Identify which cell holds the provided text, then report its (x, y) central coordinate. 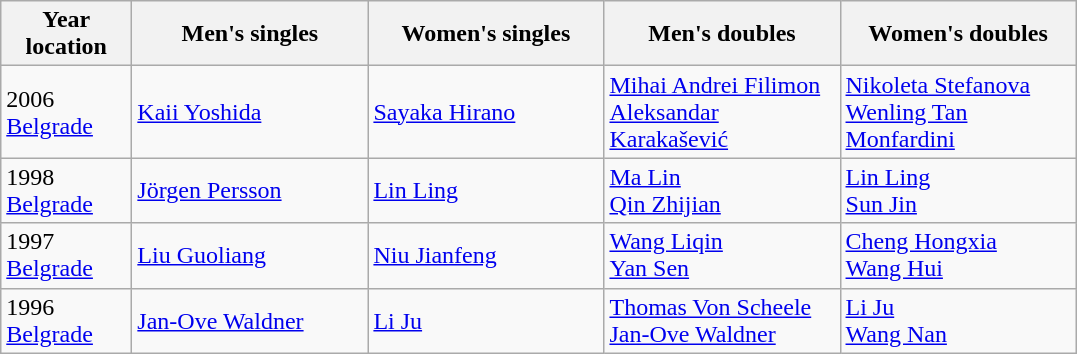
Men's singles (250, 34)
Lin Ling (486, 190)
1996 Belgrade (66, 320)
1997 Belgrade (66, 256)
Li Ju Wang Nan (958, 320)
Mihai Andrei Filimon Aleksandar Karakašević (722, 112)
Li Ju (486, 320)
Niu Jianfeng (486, 256)
2006 Belgrade (66, 112)
Year location (66, 34)
Men's doubles (722, 34)
Sayaka Hirano (486, 112)
Jan-Ove Waldner (250, 320)
Jörgen Persson (250, 190)
Women's singles (486, 34)
Kaii Yoshida (250, 112)
Cheng Hongxia Wang Hui (958, 256)
Lin Ling Sun Jin (958, 190)
Women's doubles (958, 34)
Nikoleta Stefanova Wenling Tan Monfardini (958, 112)
Wang Liqin Yan Sen (722, 256)
Thomas Von Scheele Jan-Ove Waldner (722, 320)
Ma Lin Qin Zhijian (722, 190)
1998 Belgrade (66, 190)
Liu Guoliang (250, 256)
